From the cell containing the given text, extract its center point as (X, Y) coordinate. 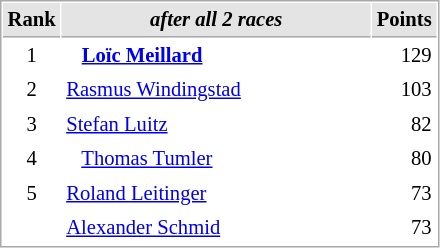
Rank (32, 20)
Stefan Luitz (216, 124)
Roland Leitinger (216, 194)
Thomas Tumler (216, 158)
82 (404, 124)
3 (32, 124)
129 (404, 56)
Points (404, 20)
103 (404, 90)
80 (404, 158)
after all 2 races (216, 20)
2 (32, 90)
Alexander Schmid (216, 228)
1 (32, 56)
Rasmus Windingstad (216, 90)
4 (32, 158)
Loïc Meillard (216, 56)
5 (32, 194)
